Search for the cell housing the specified text and yield its (x, y) center coordinate. 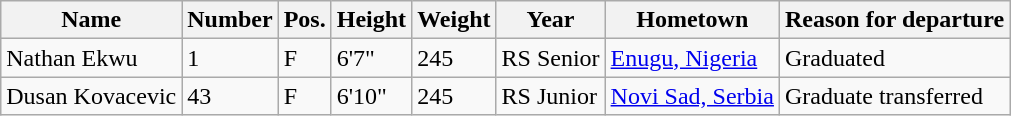
Graduated (894, 58)
Novi Sad, Serbia (692, 96)
Number (230, 20)
RS Junior (550, 96)
43 (230, 96)
Weight (454, 20)
Graduate transferred (894, 96)
1 (230, 58)
Year (550, 20)
Reason for departure (894, 20)
RS Senior (550, 58)
Hometown (692, 20)
Nathan Ekwu (92, 58)
6'7" (371, 58)
Enugu, Nigeria (692, 58)
Pos. (304, 20)
Height (371, 20)
Dusan Kovacevic (92, 96)
Name (92, 20)
6'10" (371, 96)
